For the text-containing cell, return its midpoint in (x, y) coordinate format. 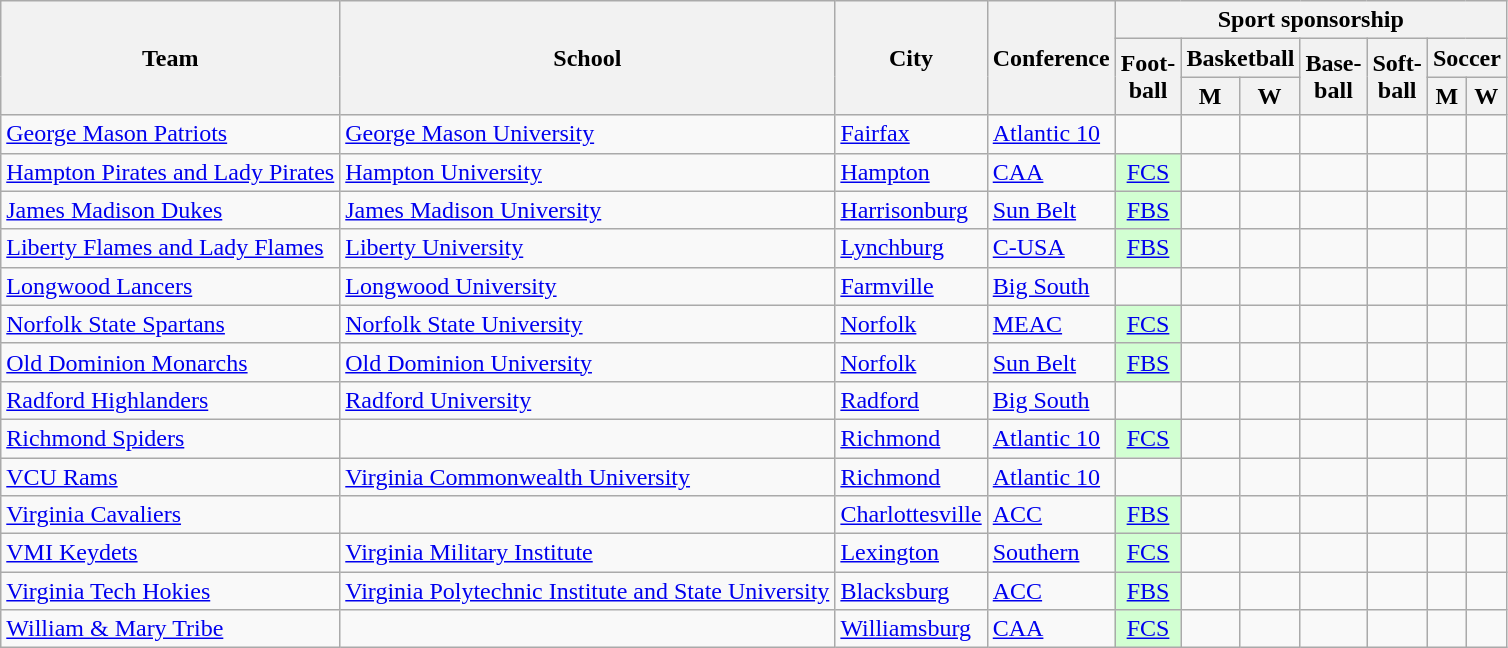
William & Mary Tribe (170, 629)
Soccer (1466, 58)
Norfolk State Spartans (170, 324)
Charlottesville (911, 515)
Liberty University (588, 248)
Longwood University (588, 286)
Radford Highlanders (170, 400)
Virginia Cavaliers (170, 515)
Farmville (911, 286)
Conference (1051, 58)
Liberty Flames and Lady Flames (170, 248)
Hampton Pirates and Lady Pirates (170, 172)
Team (170, 58)
James Madison University (588, 210)
Harrisonburg (911, 210)
Base-ball (1334, 77)
George Mason Patriots (170, 134)
Virginia Polytechnic Institute and State University (588, 591)
Norfolk State University (588, 324)
Virginia Commonwealth University (588, 477)
Hampton (911, 172)
Longwood Lancers (170, 286)
School (588, 58)
Blacksburg (911, 591)
Virginia Military Institute (588, 553)
Fairfax (911, 134)
Hampton University (588, 172)
Old Dominion University (588, 362)
VCU Rams (170, 477)
George Mason University (588, 134)
Lexington (911, 553)
VMI Keydets (170, 553)
Southern (1051, 553)
Radford University (588, 400)
Radford (911, 400)
Lynchburg (911, 248)
James Madison Dukes (170, 210)
Old Dominion Monarchs (170, 362)
MEAC (1051, 324)
C-USA (1051, 248)
Williamsburg (911, 629)
Sport sponsorship (1310, 20)
Richmond Spiders (170, 438)
Soft-ball (1397, 77)
Foot-ball (1148, 77)
City (911, 58)
Basketball (1240, 58)
Virginia Tech Hokies (170, 591)
